Provide the (X, Y) coordinate of the cell's center where the given text is located.  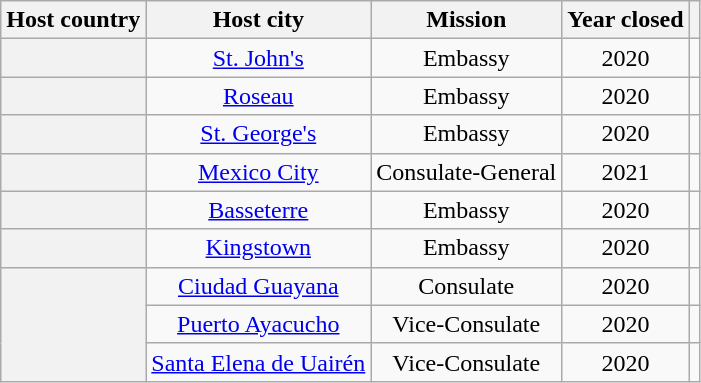
Basseterre (258, 210)
Kingstown (258, 248)
Mission (466, 20)
Consulate (466, 286)
Ciudad Guayana (258, 286)
Year closed (626, 20)
St. John's (258, 58)
St. George's (258, 134)
Santa Elena de Uairén (258, 362)
2021 (626, 172)
Roseau (258, 96)
Consulate-General (466, 172)
Host country (74, 20)
Puerto Ayacucho (258, 324)
Mexico City (258, 172)
Host city (258, 20)
